From the cell containing the given text, extract its center point as (x, y) coordinate. 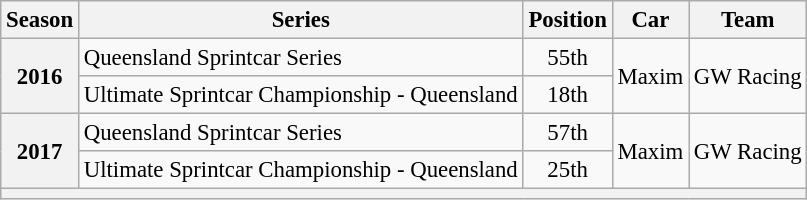
Series (300, 20)
55th (568, 58)
Season (40, 20)
Team (748, 20)
2016 (40, 76)
Car (650, 20)
Position (568, 20)
18th (568, 95)
2017 (40, 152)
57th (568, 133)
25th (568, 170)
